Output the (x, y) coordinate of the center of the cell containing the given text.  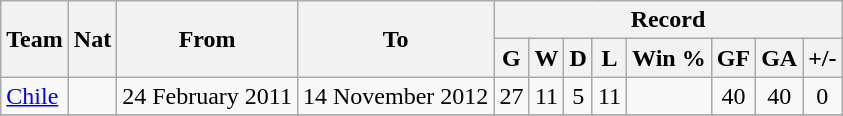
+/- (822, 58)
0 (822, 96)
GA (780, 58)
14 November 2012 (395, 96)
D (578, 58)
From (208, 39)
GF (733, 58)
27 (512, 96)
To (395, 39)
24 February 2011 (208, 96)
Record (668, 20)
Chile (35, 96)
Nat (92, 39)
W (546, 58)
Team (35, 39)
5 (578, 96)
L (609, 58)
Win % (670, 58)
G (512, 58)
